Determine the (x, y) coordinate at the center of the cell enclosing the given text.  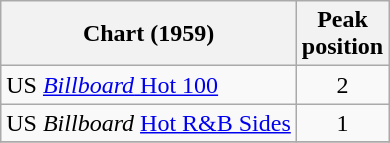
1 (342, 123)
US Billboard Hot R&B Sides (149, 123)
Chart (1959) (149, 34)
2 (342, 85)
Peakposition (342, 34)
US Billboard Hot 100 (149, 85)
